Provide the (X, Y) coordinate of the cell's center where the given text is located.  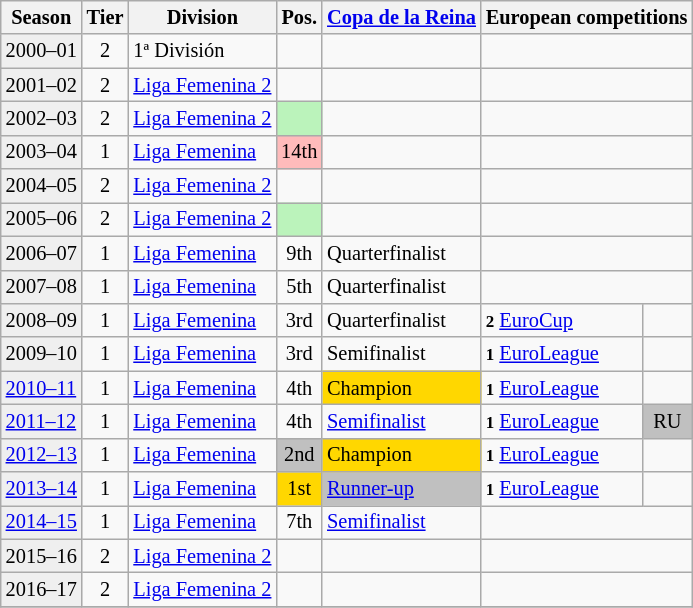
14th (299, 152)
2012–13 (42, 455)
5th (299, 287)
2010–11 (42, 388)
2001–02 (42, 85)
2004–05 (42, 186)
1ª División (202, 51)
1st (299, 489)
2 EuroCup (562, 320)
2009–10 (42, 354)
2002–03 (42, 118)
2015–16 (42, 556)
2nd (299, 455)
Tier (106, 17)
RU (667, 421)
Runner-up (402, 489)
2005–06 (42, 219)
2011–12 (42, 421)
2008–09 (42, 320)
9th (299, 253)
Copa de la Reina (402, 17)
2016–17 (42, 589)
2000–01 (42, 51)
2014–15 (42, 522)
2006–07 (42, 253)
2013–14 (42, 489)
2007–08 (42, 287)
7th (299, 522)
Pos. (299, 17)
Division (202, 17)
2003–04 (42, 152)
Season (42, 17)
European competitions (587, 17)
